Determine the (X, Y) coordinate at the center of the cell enclosing the given text.  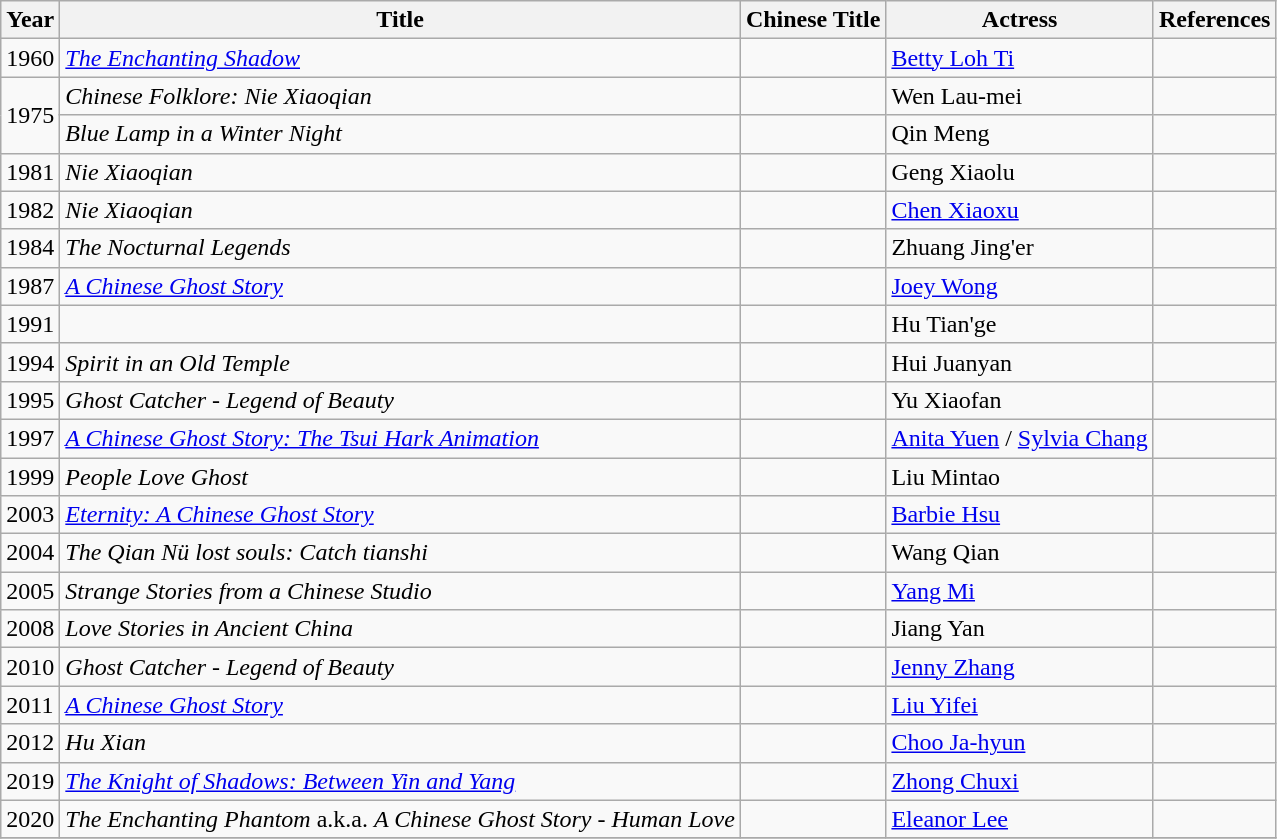
The Knight of Shadows: Between Yin and Yang (400, 781)
Chinese Folklore: Nie Xiaoqian (400, 96)
Love Stories in Ancient China (400, 629)
2004 (30, 553)
Zhong Chuxi (1020, 781)
The Enchanting Shadow (400, 58)
Hui Juanyan (1020, 362)
1981 (30, 172)
Yu Xiaofan (1020, 400)
Liu Mintao (1020, 477)
2005 (30, 591)
Joey Wong (1020, 286)
1984 (30, 248)
1997 (30, 438)
Betty Loh Ti (1020, 58)
Yang Mi (1020, 591)
Strange Stories from a Chinese Studio (400, 591)
Jenny Zhang (1020, 667)
1991 (30, 324)
1960 (30, 58)
Wen Lau-mei (1020, 96)
Chen Xiaoxu (1020, 210)
Eternity: A Chinese Ghost Story (400, 515)
Title (400, 20)
References (1214, 20)
Spirit in an Old Temple (400, 362)
Blue Lamp in a Winter Night (400, 134)
1987 (30, 286)
Hu Tian'ge (1020, 324)
The Nocturnal Legends (400, 248)
Barbie Hsu (1020, 515)
2011 (30, 705)
2010 (30, 667)
2003 (30, 515)
Jiang Yan (1020, 629)
Chinese Title (813, 20)
1975 (30, 115)
Year (30, 20)
Qin Meng (1020, 134)
A Chinese Ghost Story: The Tsui Hark Animation (400, 438)
People Love Ghost (400, 477)
1982 (30, 210)
Eleanor Lee (1020, 819)
Choo Ja-hyun (1020, 743)
Anita Yuen / Sylvia Chang (1020, 438)
The Enchanting Phantom a.k.a. A Chinese Ghost Story - Human Love (400, 819)
Liu Yifei (1020, 705)
1999 (30, 477)
Wang Qian (1020, 553)
The Qian Nü lost souls: Catch tianshi (400, 553)
Hu Xian (400, 743)
Geng Xiaolu (1020, 172)
1995 (30, 400)
2008 (30, 629)
2020 (30, 819)
1994 (30, 362)
2019 (30, 781)
Actress (1020, 20)
Zhuang Jing'er (1020, 248)
2012 (30, 743)
